Search for the cell housing the specified text and yield its (x, y) center coordinate. 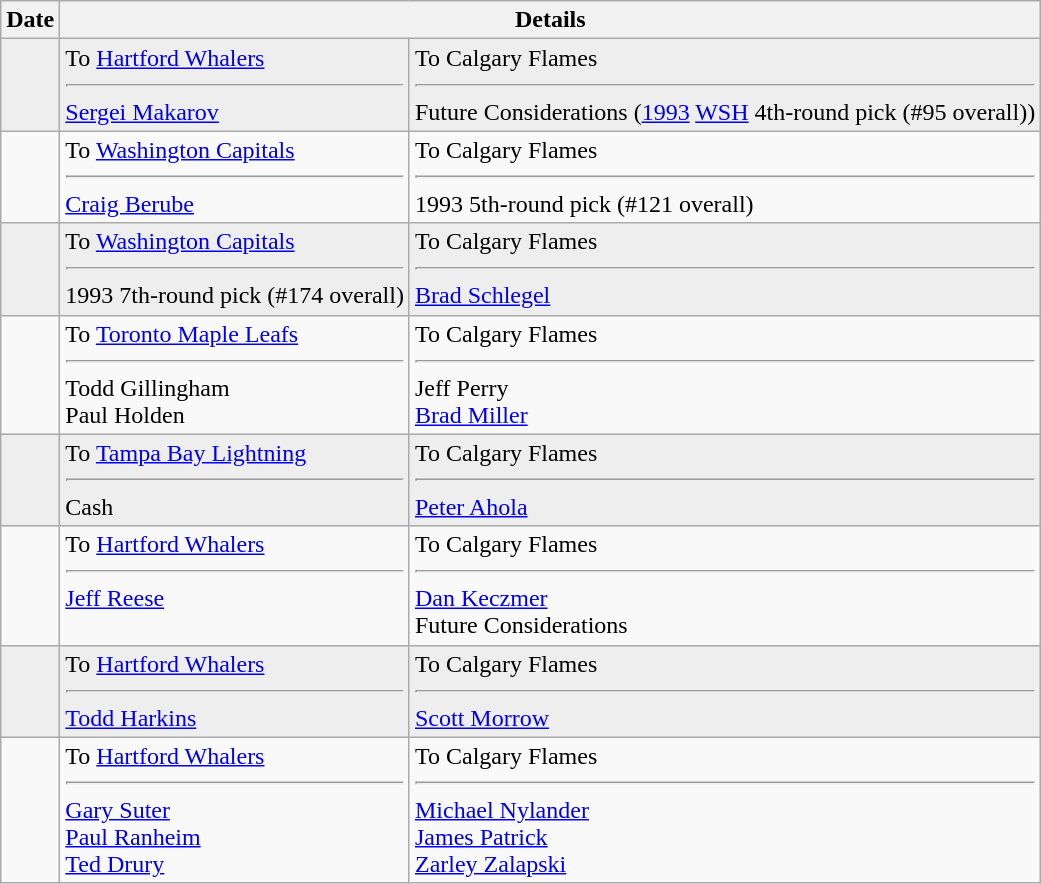
To Hartford WhalersTodd Harkins (235, 691)
To Washington CapitalsCraig Berube (235, 177)
To Calgary FlamesBrad Schlegel (724, 269)
Details (550, 20)
To Hartford WhalersSergei Makarov (235, 85)
To Tampa Bay LightningCash (235, 480)
To Calgary FlamesDan KeczmerFuture Considerations (724, 586)
To Hartford WhalersJeff Reese (235, 586)
To Calgary FlamesPeter Ahola (724, 480)
To Calgary FlamesJeff PerryBrad Miller (724, 374)
To Toronto Maple LeafsTodd GillinghamPaul Holden (235, 374)
To Washington Capitals1993 7th-round pick (#174 overall) (235, 269)
To Calgary Flames1993 5th-round pick (#121 overall) (724, 177)
To Calgary FlamesFuture Considerations (1993 WSH 4th-round pick (#95 overall)) (724, 85)
To Hartford WhalersGary SuterPaul RanheimTed Drury (235, 810)
To Calgary FlamesScott Morrow (724, 691)
Date (30, 20)
To Calgary FlamesMichael NylanderJames PatrickZarley Zalapski (724, 810)
